Capture the cell that displays the provided text and extract its [x, y] central coordinate. 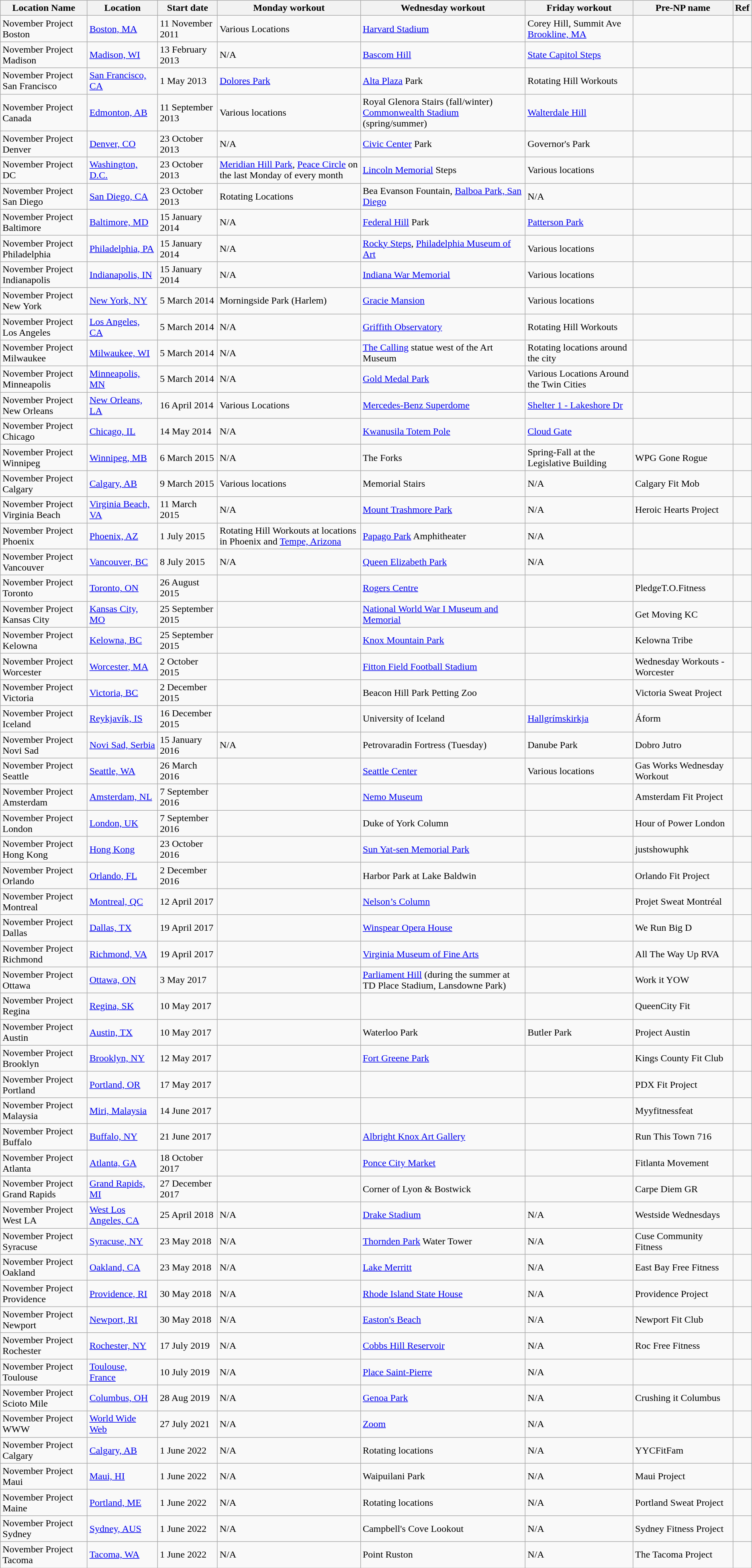
Rhode Island State House [443, 1294]
Tacoma, WA [122, 1555]
Campbell's Cove Lookout [443, 1528]
November Project San Francisco [44, 81]
Toronto, ON [122, 588]
November Project Indianapolis [44, 275]
November Project Austin [44, 1032]
Cloud Gate [579, 431]
November Project Maui [44, 1476]
November Project Phoenix [44, 536]
Harbor Park at Lake Baldwin [443, 875]
November Project Boston [44, 29]
Cobbs Hill Reservoir [443, 1346]
justshowuphk [683, 850]
Toulouse, France [122, 1372]
Meridian Hill Park, Peace Circle on the last Monday of every month [289, 170]
November Project Los Angeles [44, 327]
2 December 2016 [187, 875]
Duke of York Column [443, 823]
Crushing it Columbus [683, 1398]
Buffalo, NY [122, 1136]
Dallas, TX [122, 928]
Winnipeg, MB [122, 458]
Patterson Park [579, 222]
Dobro Jutro [683, 744]
November Project Worcester [44, 667]
Heroic Hearts Project [683, 510]
Sun Yat-sen Memorial Park [443, 850]
Walterdale Hill [579, 112]
Ponce City Market [443, 1163]
27 December 2017 [187, 1189]
Ref [742, 8]
Novi Sad, Serbia [122, 744]
Victoria Sweat Project [683, 692]
PledgeT.O.Fitness [683, 588]
World Wide Web [122, 1424]
Kelowna Tribe [683, 640]
Indianapolis, IN [122, 275]
Gold Medal Park [443, 379]
East Bay Free Fitness [683, 1267]
11 November 2011 [187, 29]
Indiana War Memorial [443, 275]
Knox Mountain Park [443, 640]
Genoa Park [443, 1398]
November Project WWW [44, 1424]
Edmonton, AB [122, 112]
Providence Project [683, 1294]
11 March 2015 [187, 510]
Thornden Park Water Tower [443, 1242]
26 March 2016 [187, 771]
Danube Park [579, 744]
2 December 2015 [187, 692]
The Calling statue west of the Art Museum [443, 353]
8 July 2015 [187, 562]
New York, NY [122, 300]
November Project Ottawa [44, 980]
Kwanusila Totem Pole [443, 431]
Fitlanta Movement [683, 1163]
Portland Sweat Project [683, 1503]
12 May 2017 [187, 1058]
Victoria, BC [122, 692]
November Project Scioto Mile [44, 1398]
21 June 2017 [187, 1136]
Alta Plaza Park [443, 81]
Roc Free Fitness [683, 1346]
November Project Richmond [44, 954]
Minneapolis, MN [122, 379]
November Project Maine [44, 1503]
Washington, D.C. [122, 170]
November Project Atlanta [44, 1163]
November Project Grand Rapids [44, 1189]
10 July 2019 [187, 1372]
1 May 2013 [187, 81]
State Capitol Steps [579, 55]
Mount Trashmore Park [443, 510]
November Project New York [44, 300]
Spring-Fall at the Legislative Building [579, 458]
Work it YOW [683, 980]
Point Ruston [443, 1555]
Calgary Fit Mob [683, 483]
November Project Buffalo [44, 1136]
November Project San Diego [44, 196]
November Project Kelowna [44, 640]
Hallgrímskirkja [579, 719]
Syracuse, NY [122, 1242]
3 May 2017 [187, 980]
Worcester, MA [122, 667]
November Project Oakland [44, 1267]
Dolores Park [289, 81]
Governor's Park [579, 144]
Cuse Community Fitness [683, 1242]
November Project Tacoma [44, 1555]
Oakland, CA [122, 1267]
Virginia Beach, VA [122, 510]
Start date [187, 8]
Butler Park [579, 1032]
Orlando, FL [122, 875]
We Run Big D [683, 928]
Sydney, AUS [122, 1528]
16 April 2014 [187, 406]
November Project Toronto [44, 588]
QueenCity Fit [683, 1006]
Shelter 1 - Lakeshore Dr [579, 406]
Boston, MA [122, 29]
Virginia Museum of Fine Arts [443, 954]
Grand Rapids, MI [122, 1189]
Memorial Stairs [443, 483]
Queen Elizabeth Park [443, 562]
The Forks [443, 458]
San Francisco, CA [122, 81]
Philadelphia, PA [122, 248]
November Project London [44, 823]
Amsterdam Fit Project [683, 797]
Kings County Fit Club [683, 1058]
Newport, RI [122, 1319]
Friday workout [579, 8]
November Project Iceland [44, 719]
Seattle Center [443, 771]
Fitton Field Football Stadium [443, 667]
Lake Merritt [443, 1267]
17 May 2017 [187, 1084]
November Project Virginia Beach [44, 510]
Wednesday Workouts - Worcester [683, 667]
Phoenix, AZ [122, 536]
28 Aug 2019 [187, 1398]
1 July 2015 [187, 536]
November Project Kansas City [44, 614]
Get Moving KC [683, 614]
Rotating Hill Workouts at locations in Phoenix and Tempe, Arizona [289, 536]
Winspear Opera House [443, 928]
17 July 2019 [187, 1346]
Amsterdam, NL [122, 797]
London, UK [122, 823]
Columbus, OH [122, 1398]
Location [122, 8]
Lincoln Memorial Steps [443, 170]
Chicago, IL [122, 431]
Westside Wednesdays [683, 1215]
Civic Center Park [443, 144]
All The Way Up RVA [683, 954]
November Project Malaysia [44, 1111]
27 July 2021 [187, 1424]
Austin, TX [122, 1032]
9 March 2015 [187, 483]
Beacon Hill Park Petting Zoo [443, 692]
Run This Town 716 [683, 1136]
Baltimore, MD [122, 222]
November Project Novi Sad [44, 744]
November Project Brooklyn [44, 1058]
West Los Angeles, CA [122, 1215]
November Project Newport [44, 1319]
Ottawa, ON [122, 980]
November Project Winnipeg [44, 458]
Reykjavík, IS [122, 719]
Federal Hill Park [443, 222]
26 August 2015 [187, 588]
Nemo Museum [443, 797]
Waterloo Park [443, 1032]
Fort Greene Park [443, 1058]
November Project DC [44, 170]
WPG Gone Rogue [683, 458]
Richmond, VA [122, 954]
Bascom Hill [443, 55]
Kansas City, MO [122, 614]
Royal Glenora Stairs (fall/winter) Commonwealth Stadium (spring/summer) [443, 112]
National World War I Museum and Memorial [443, 614]
18 October 2017 [187, 1163]
Place Saint-Pierre [443, 1372]
Milwaukee, WI [122, 353]
Portland, ME [122, 1503]
Atlanta, GA [122, 1163]
November Project Philadelphia [44, 248]
November Project Portland [44, 1084]
November Project Madison [44, 55]
November Project Syracuse [44, 1242]
Myyfitnessfeat [683, 1111]
Regina, SK [122, 1006]
Project Austin [683, 1032]
15 January 2016 [187, 744]
Pre-NP name [683, 8]
Corey Hill, Summit Ave Brookline, MA [579, 29]
Providence, RI [122, 1294]
Harvard Stadium [443, 29]
14 May 2014 [187, 431]
November Project Sydney [44, 1528]
November Project Dallas [44, 928]
14 June 2017 [187, 1111]
San Diego, CA [122, 196]
Petrovaradin Fortress (Tuesday) [443, 744]
Nelson’s Column [443, 902]
Newport Fit Club [683, 1319]
Los Angeles, CA [122, 327]
Carpe Diem GR [683, 1189]
Portland, OR [122, 1084]
Rogers Centre [443, 588]
Madison, WI [122, 55]
Mercedes-Benz Superdome [443, 406]
Rotating locations around the city [579, 353]
November Project West LA [44, 1215]
Vancouver, BC [122, 562]
Hour of Power London [683, 823]
Griffith Observatory [443, 327]
University of Iceland [443, 719]
November Project New Orleans [44, 406]
Various Locations Around the Twin Cities [579, 379]
Bea Evanson Fountain, Balboa Park, San Diego [443, 196]
Projet Sweat Montréal [683, 902]
November Project Baltimore [44, 222]
Monday workout [289, 8]
Gas Works Wednesday Workout [683, 771]
Papago Park Amphitheater [443, 536]
Orlando Fit Project [683, 875]
6 March 2015 [187, 458]
November Project Toulouse [44, 1372]
16 December 2015 [187, 719]
Miri, Malaysia [122, 1111]
November Project Hong Kong [44, 850]
New Orleans, LA [122, 406]
Zoom [443, 1424]
25 April 2018 [187, 1215]
Rocky Steps, Philadelphia Museum of Art [443, 248]
November Project Milwaukee [44, 353]
November Project Rochester [44, 1346]
Rotating Locations [289, 196]
YYCFitFam [683, 1450]
The Tacoma Project [683, 1555]
Brooklyn, NY [122, 1058]
November Project Regina [44, 1006]
Maui Project [683, 1476]
2 October 2015 [187, 667]
Gracie Mansion [443, 300]
13 February 2013 [187, 55]
Denver, CO [122, 144]
Albright Knox Art Gallery [443, 1136]
Montreal, QC [122, 902]
Easton's Beach [443, 1319]
November Project Vancouver [44, 562]
Kelowna, BC [122, 640]
23 October 2016 [187, 850]
Corner of Lyon & Bostwick [443, 1189]
Waipuilani Park [443, 1476]
November Project Orlando [44, 875]
Seattle, WA [122, 771]
Sydney Fitness Project [683, 1528]
November Project Chicago [44, 431]
Location Name [44, 8]
Drake Stadium [443, 1215]
November Project Victoria [44, 692]
November Project Canada [44, 112]
PDX Fit Project [683, 1084]
Parliament Hill (during the summer at TD Place Stadium, Lansdowne Park) [443, 980]
Rochester, NY [122, 1346]
11 September 2013 [187, 112]
November Project Amsterdam [44, 797]
November Project Montreal [44, 902]
November Project Denver [44, 144]
12 April 2017 [187, 902]
Hong Kong [122, 850]
Wednesday workout [443, 8]
Áform [683, 719]
Morningside Park (Harlem) [289, 300]
November Project Seattle [44, 771]
November Project Providence [44, 1294]
November Project Minneapolis [44, 379]
Maui, HI [122, 1476]
